Pinpoint the cell where the given text exists, returning its (x, y) midpoint coordinate. 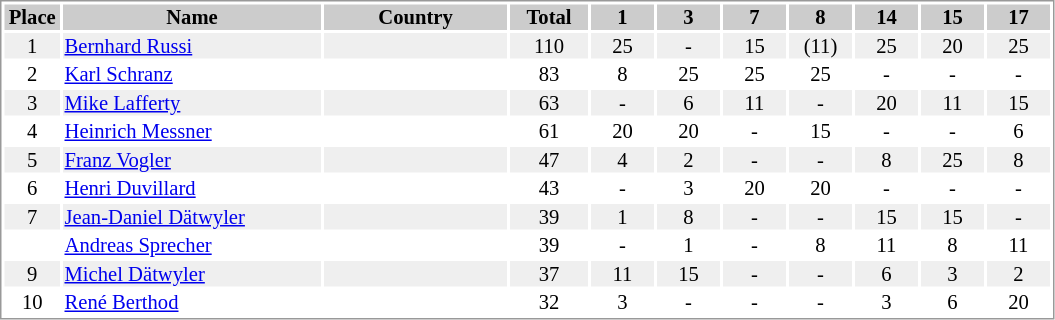
Heinrich Messner (192, 131)
Name (192, 17)
Michel Dätwyler (192, 274)
83 (549, 75)
Jean-Daniel Dätwyler (192, 217)
5 (32, 160)
Henri Duvillard (192, 189)
Andreas Sprecher (192, 245)
René Berthod (192, 303)
9 (32, 274)
14 (886, 17)
10 (32, 303)
110 (549, 46)
17 (1018, 17)
63 (549, 103)
(11) (820, 46)
37 (549, 274)
43 (549, 189)
Franz Vogler (192, 160)
Bernhard Russi (192, 46)
Place (32, 17)
Karl Schranz (192, 75)
47 (549, 160)
Mike Lafferty (192, 103)
Country (416, 17)
32 (549, 303)
61 (549, 131)
Total (549, 17)
